Detect which cell encompasses the target text, then output its [X, Y] center coordinate. 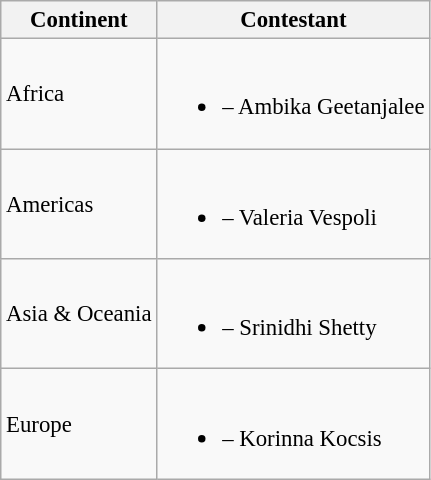
Contestant [294, 20]
– Valeria Vespoli [294, 204]
– Ambika Geetanjalee [294, 94]
– Korinna Kocsis [294, 424]
– Srinidhi Shetty [294, 314]
Americas [79, 204]
Africa [79, 94]
Europe [79, 424]
Asia & Oceania [79, 314]
Continent [79, 20]
